Scan for the cell matching the given text and deliver its (X, Y) coordinate at center. 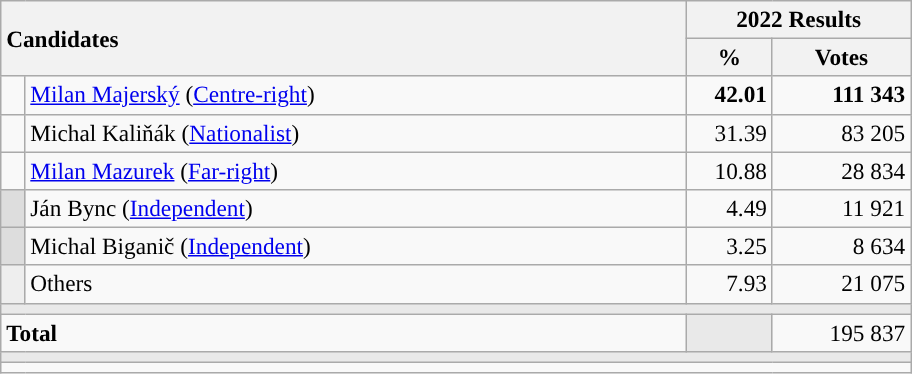
111 343 (841, 95)
Milan Majerský (Centre-right) (356, 95)
83 205 (841, 133)
4.49 (730, 208)
31.39 (730, 133)
28 834 (841, 170)
21 075 (841, 284)
Total (344, 332)
Michal Biganič (Independent) (356, 246)
42.01 (730, 95)
Ján Bync (Independent) (356, 208)
3.25 (730, 246)
Michal Kaliňák (Nationalist) (356, 133)
11 921 (841, 208)
Votes (841, 57)
Others (356, 284)
195 837 (841, 332)
Milan Mazurek (Far-right) (356, 170)
% (730, 57)
Candidates (344, 38)
10.88 (730, 170)
7.93 (730, 284)
8 634 (841, 246)
2022 Results (799, 19)
